Pinpoint the cell where the given text exists, returning its [x, y] midpoint coordinate. 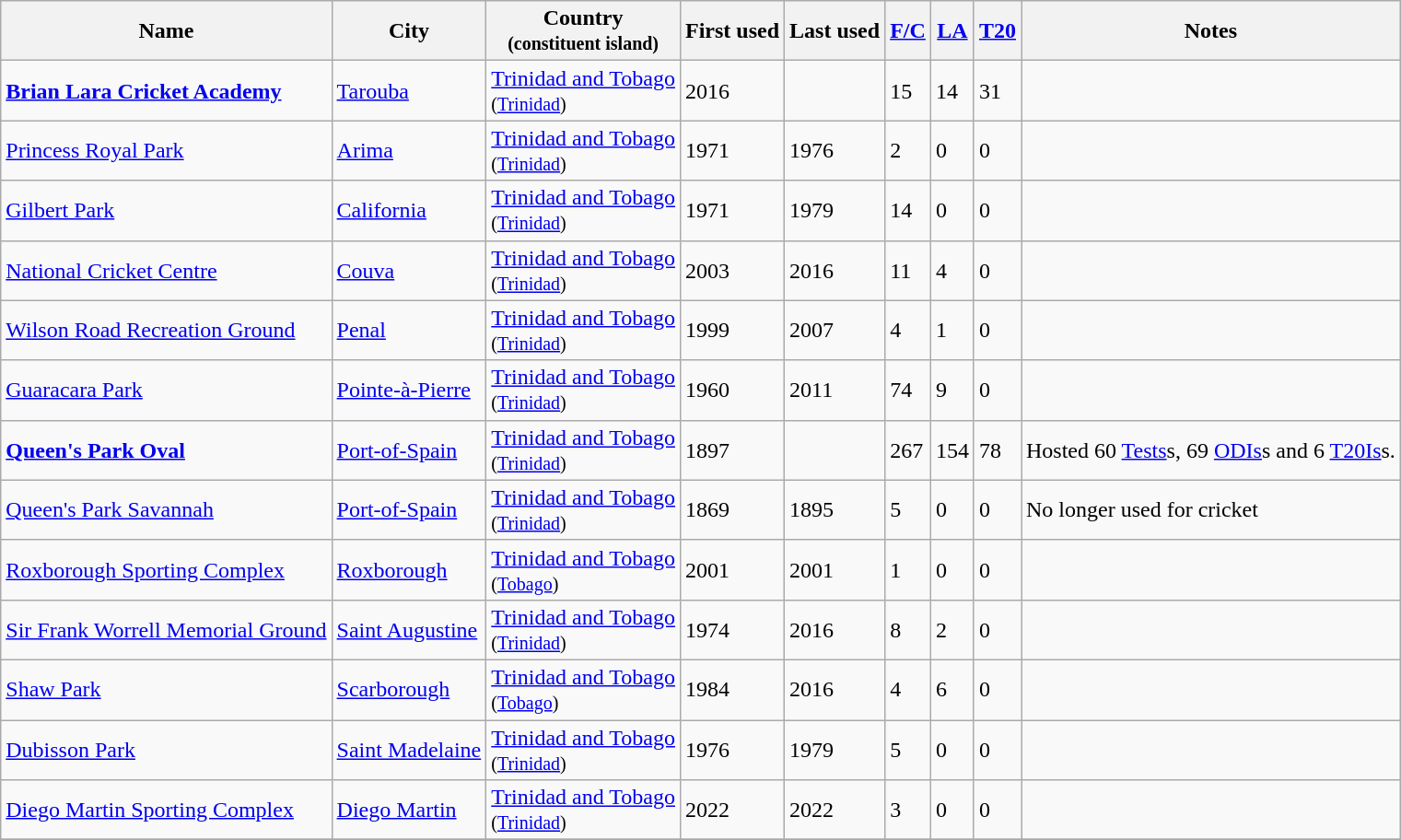
California [409, 210]
Brian Lara Cricket Academy [166, 90]
Diego Martin [409, 811]
Penal [409, 330]
6 [952, 689]
Saint Madelaine [409, 750]
Notes [1210, 31]
Last used [835, 31]
F/C [908, 31]
31 [997, 90]
8 [908, 630]
Dubisson Park [166, 750]
2003 [731, 271]
Name [166, 31]
Saint Augustine [409, 630]
78 [997, 449]
National Cricket Centre [166, 271]
Wilson Road Recreation Ground [166, 330]
T20 [997, 31]
Queen's Park Oval [166, 449]
1974 [731, 630]
LA [952, 31]
1960 [731, 391]
Pointe-à-Pierre [409, 391]
First used [731, 31]
Roxborough [409, 569]
Diego Martin Sporting Complex [166, 811]
City [409, 31]
Tarouba [409, 90]
267 [908, 449]
Gilbert Park [166, 210]
Roxborough Sporting Complex [166, 569]
1984 [731, 689]
Country(constituent island) [584, 31]
2011 [835, 391]
15 [908, 90]
Hosted 60 Testss, 69 ODIss and 6 T20Iss. [1210, 449]
74 [908, 391]
Guaracara Park [166, 391]
Princess Royal Park [166, 151]
No longer used for cricket [1210, 510]
Sir Frank Worrell Memorial Ground [166, 630]
Shaw Park [166, 689]
Arima [409, 151]
154 [952, 449]
Couva [409, 271]
11 [908, 271]
1897 [731, 449]
Scarborough [409, 689]
3 [908, 811]
1999 [731, 330]
1869 [731, 510]
1895 [835, 510]
Queen's Park Savannah [166, 510]
2007 [835, 330]
9 [952, 391]
